Pinpoint the cell where the given text exists, returning its (X, Y) midpoint coordinate. 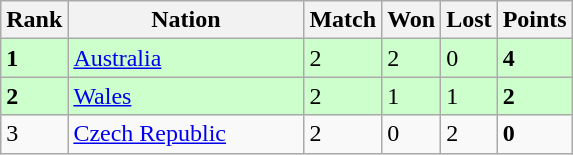
Nation (186, 20)
4 (534, 58)
Lost (469, 20)
Won (412, 20)
Wales (186, 96)
3 (34, 134)
Match (343, 20)
Points (534, 20)
Australia (186, 58)
Czech Republic (186, 134)
Rank (34, 20)
